Locate the cell with the specified text and output its (x, y) center coordinate. 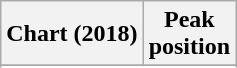
Peak position (189, 34)
Chart (2018) (72, 34)
